Provide the [X, Y] coordinate of the cell's center where the given text is located.  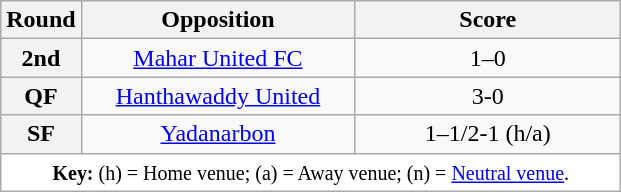
Key: (h) = Home venue; (a) = Away venue; (n) = Neutral venue. [311, 172]
Yadanarbon [218, 134]
Hanthawaddy United [218, 96]
3-0 [488, 96]
SF [41, 134]
Opposition [218, 20]
2nd [41, 58]
Score [488, 20]
QF [41, 96]
Mahar United FC [218, 58]
1–0 [488, 58]
Round [41, 20]
1–1/2-1 (h/a) [488, 134]
